Return the (x, y) coordinate for the center point of the cell that contains the specified text.  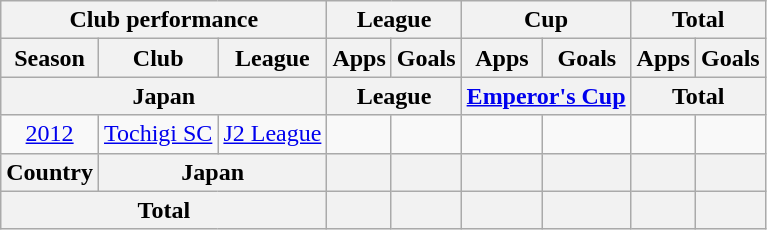
Cup (546, 20)
Club performance (164, 20)
Club (158, 58)
2012 (50, 134)
Tochigi SC (158, 134)
Country (50, 172)
Emperor's Cup (546, 96)
J2 League (272, 134)
Season (50, 58)
